Detect which cell encompasses the target text, then output its [x, y] center coordinate. 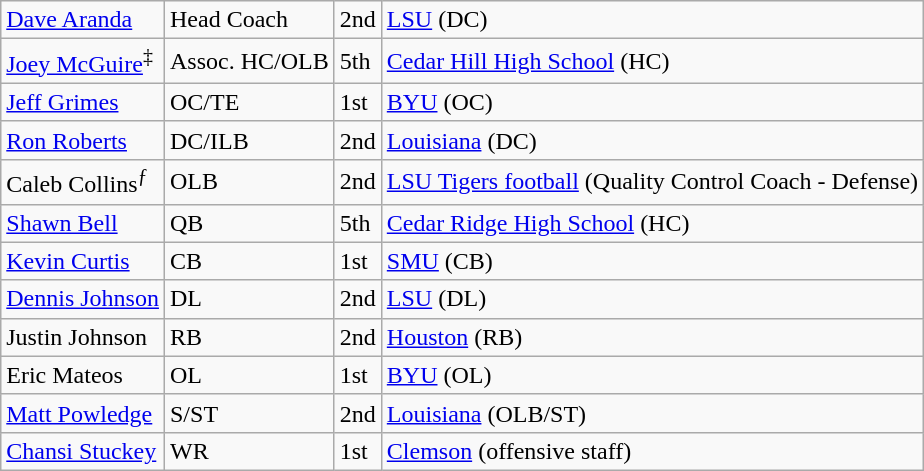
BYU (OL) [652, 375]
Dennis Johnson [83, 299]
Shawn Bell [83, 223]
RB [249, 337]
Cedar Hill High School (HC) [652, 62]
QB [249, 223]
CB [249, 261]
Cedar Ridge High School (HC) [652, 223]
Clemson (offensive staff) [652, 451]
Louisiana (DC) [652, 140]
BYU (OC) [652, 102]
OC/TE [249, 102]
Joey McGuire‡ [83, 62]
Head Coach [249, 20]
Eric Mateos [83, 375]
DL [249, 299]
OLB [249, 182]
OL [249, 375]
Justin Johnson [83, 337]
Ron Roberts [83, 140]
Houston (RB) [652, 337]
Assoc. HC/OLB [249, 62]
Louisiana (OLB/ST) [652, 413]
Dave Aranda [83, 20]
Kevin Curtis [83, 261]
DC/ILB [249, 140]
LSU (DC) [652, 20]
LSU Tigers football (Quality Control Coach - Defense) [652, 182]
S/ST [249, 413]
Caleb Collinsƒ [83, 182]
SMU (CB) [652, 261]
Matt Powledge [83, 413]
Jeff Grimes [83, 102]
WR [249, 451]
LSU (DL) [652, 299]
Chansi Stuckey [83, 451]
